For the text-containing cell, return its midpoint in (X, Y) coordinate format. 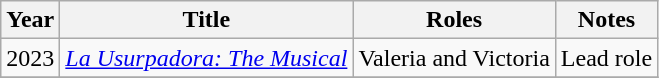
Notes (606, 20)
Year (30, 20)
Title (206, 20)
Roles (454, 20)
La Usurpadora: The Musical (206, 58)
Valeria and Victoria (454, 58)
Lead role (606, 58)
2023 (30, 58)
